Identify which cell holds the provided text, then report its [X, Y] central coordinate. 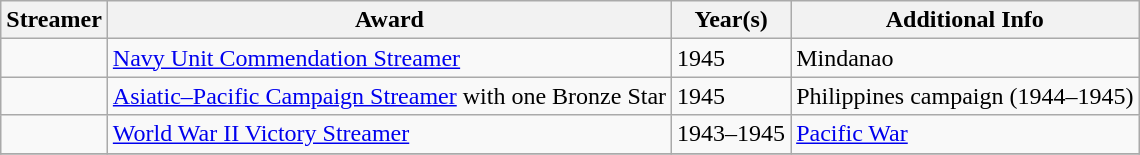
Pacific War [965, 134]
Award [389, 20]
1943–1945 [732, 134]
Streamer [54, 20]
Philippines campaign (1944–1945) [965, 96]
Year(s) [732, 20]
World War II Victory Streamer [389, 134]
Navy Unit Commendation Streamer [389, 58]
Asiatic–Pacific Campaign Streamer with one Bronze Star [389, 96]
Additional Info [965, 20]
Mindanao [965, 58]
